Identify which cell holds the provided text, then report its (x, y) central coordinate. 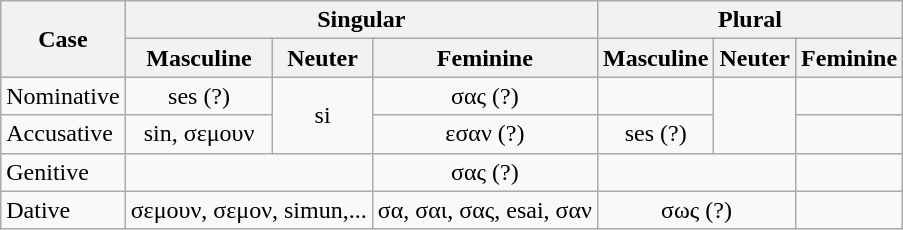
Case (63, 39)
Accusative (63, 134)
σα, σαι, σας, esai, σαν (484, 210)
si (322, 115)
sin, σεμουν (199, 134)
Plural (750, 20)
Nominative (63, 96)
σως (?) (696, 210)
Dative (63, 210)
σεμουν, σεμον, simun,... (248, 210)
εσαν (?) (484, 134)
Singular (361, 20)
Genitive (63, 172)
